Find where the given text appears and provide that cell's center as [X, Y] coordinate. 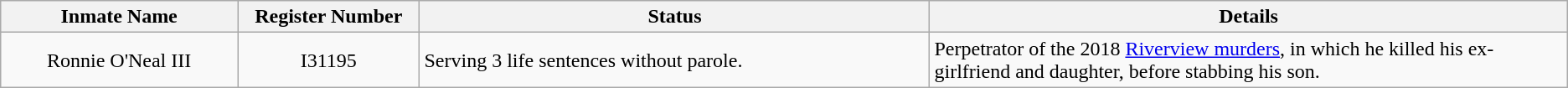
Status [675, 17]
Inmate Name [119, 17]
Serving 3 life sentences without parole. [675, 60]
Details [1248, 17]
Register Number [328, 17]
Ronnie O'Neal III [119, 60]
I31195 [328, 60]
Perpetrator of the 2018 Riverview murders, in which he killed his ex-girlfriend and daughter, before stabbing his son. [1248, 60]
